Return [x, y] of the center of cell containing provided text 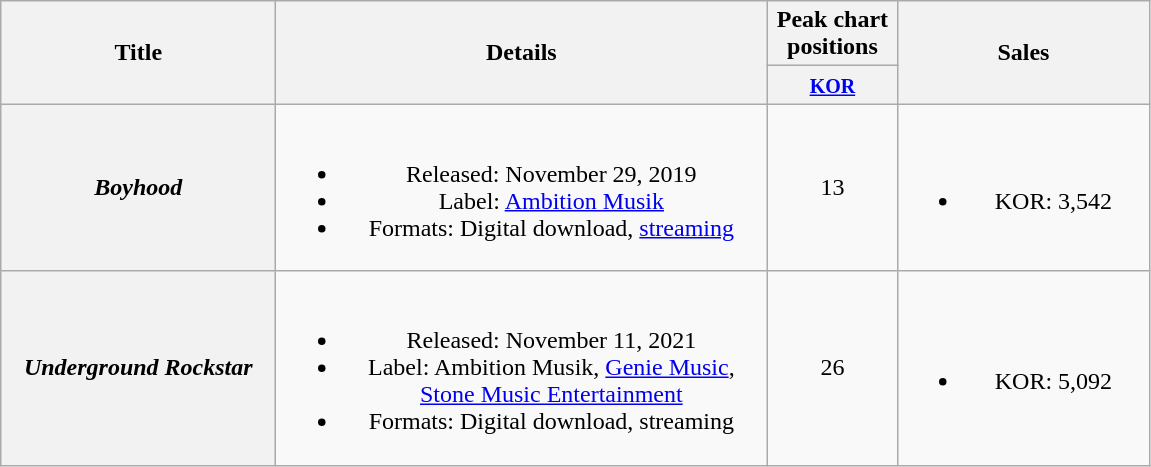
Boyhood [138, 188]
KOR: 3,542 [1024, 188]
26 [832, 368]
Sales [1024, 52]
Title [138, 52]
13 [832, 188]
KOR [832, 85]
Released: November 11, 2021Label: Ambition Musik, Genie Music, Stone Music EntertainmentFormats: Digital download, streaming [522, 368]
Details [522, 52]
Released: November 29, 2019Label: Ambition MusikFormats: Digital download, streaming [522, 188]
KOR: 5,092 [1024, 368]
Underground Rockstar [138, 368]
Peak chart positions [832, 34]
